Output the [x, y] coordinate of the center of the cell containing the given text.  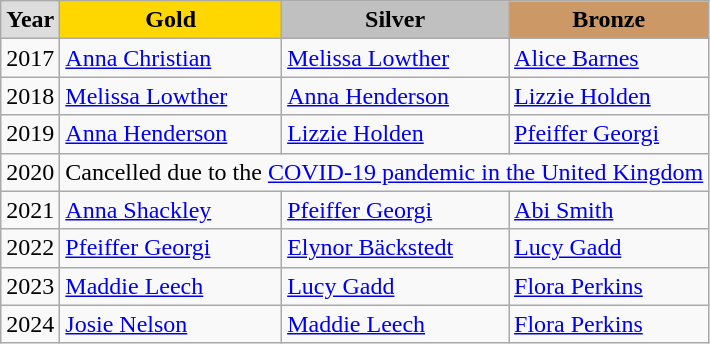
Cancelled due to the COVID-19 pandemic in the United Kingdom [384, 172]
Alice Barnes [609, 58]
2017 [30, 58]
2023 [30, 286]
2024 [30, 324]
Josie Nelson [171, 324]
Year [30, 20]
Abi Smith [609, 210]
2022 [30, 248]
2021 [30, 210]
2020 [30, 172]
Gold [171, 20]
Bronze [609, 20]
Anna Christian [171, 58]
2019 [30, 134]
2018 [30, 96]
Elynor Bäckstedt [396, 248]
Anna Shackley [171, 210]
Silver [396, 20]
